Output the (x, y) coordinate of the center of the cell containing the given text.  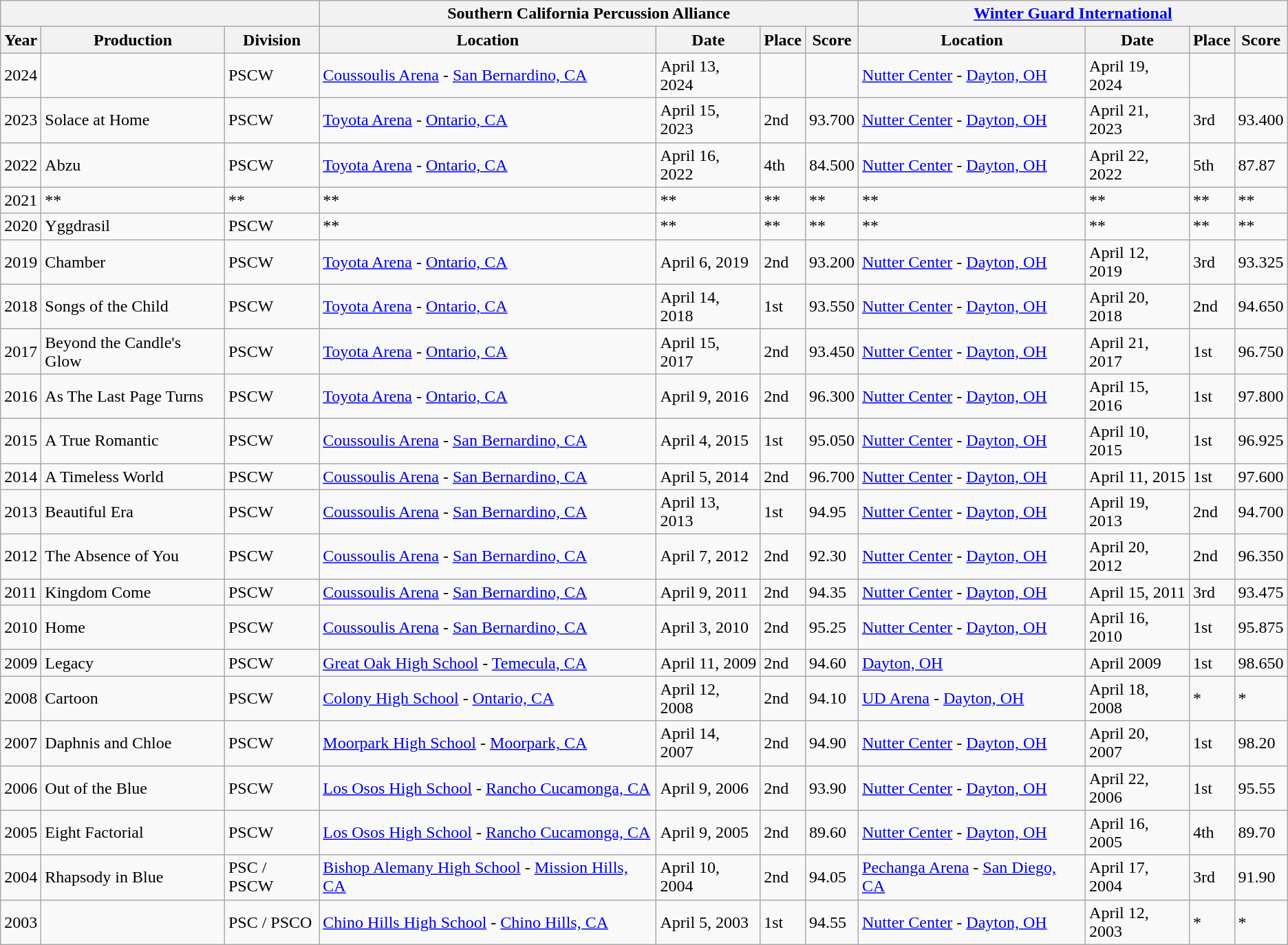
Southern California Percussion Alliance (589, 14)
Year (21, 40)
UD Arena - Dayton, OH (972, 699)
2005 (21, 832)
Dayton, OH (972, 663)
April 2009 (1138, 663)
A True Romantic (133, 440)
96.700 (831, 477)
2006 (21, 788)
Abzu (133, 165)
93.475 (1260, 592)
95.875 (1260, 627)
Chino Hills High School - Chino Hills, CA (488, 922)
2013 (21, 512)
April 15, 2023 (709, 120)
April 12, 2019 (1138, 261)
96.300 (831, 396)
April 15, 2017 (709, 351)
2004 (21, 878)
April 19, 2024 (1138, 76)
Solace at Home (133, 120)
Home (133, 627)
2012 (21, 557)
94.60 (831, 663)
2020 (21, 226)
April 13, 2013 (709, 512)
94.55 (831, 922)
April 18, 2008 (1138, 699)
93.450 (831, 351)
PSC / PSCO (271, 922)
93.200 (831, 261)
2010 (21, 627)
2009 (21, 663)
2018 (21, 307)
Division (271, 40)
5th (1212, 165)
97.800 (1260, 396)
Beautiful Era (133, 512)
April 22, 2022 (1138, 165)
April 20, 2007 (1138, 743)
April 7, 2012 (709, 557)
April 13, 2024 (709, 76)
2007 (21, 743)
93.90 (831, 788)
Production (133, 40)
89.70 (1260, 832)
Out of the Blue (133, 788)
April 17, 2004 (1138, 878)
PSC / PSCW (271, 878)
April 4, 2015 (709, 440)
95.050 (831, 440)
94.10 (831, 699)
94.95 (831, 512)
April 5, 2003 (709, 922)
Beyond the Candle's Glow (133, 351)
A Timeless World (133, 477)
April 10, 2015 (1138, 440)
2024 (21, 76)
April 19, 2013 (1138, 512)
April 14, 2018 (709, 307)
April 9, 2005 (709, 832)
April 5, 2014 (709, 477)
93.325 (1260, 261)
87.87 (1260, 165)
94.90 (831, 743)
94.05 (831, 878)
2014 (21, 477)
Moorpark High School - Moorpark, CA (488, 743)
April 22, 2006 (1138, 788)
98.20 (1260, 743)
April 9, 2006 (709, 788)
April 3, 2010 (709, 627)
April 12, 2008 (709, 699)
Daphnis and Chloe (133, 743)
2023 (21, 120)
95.55 (1260, 788)
2022 (21, 165)
Rhapsody in Blue (133, 878)
93.400 (1260, 120)
94.650 (1260, 307)
Chamber (133, 261)
April 20, 2012 (1138, 557)
94.35 (831, 592)
Colony High School - Ontario, CA (488, 699)
April 20, 2018 (1138, 307)
As The Last Page Turns (133, 396)
94.700 (1260, 512)
84.500 (831, 165)
2008 (21, 699)
April 9, 2011 (709, 592)
April 11, 2015 (1138, 477)
98.650 (1260, 663)
Winter Guard International (1073, 14)
2015 (21, 440)
96.750 (1260, 351)
Yggdrasil (133, 226)
Great Oak High School - Temecula, CA (488, 663)
April 15, 2011 (1138, 592)
2019 (21, 261)
The Absence of You (133, 557)
April 21, 2017 (1138, 351)
96.925 (1260, 440)
Eight Factorial (133, 832)
93.550 (831, 307)
Bishop Alemany High School - Mission Hills, CA (488, 878)
95.25 (831, 627)
April 14, 2007 (709, 743)
April 12, 2003 (1138, 922)
April 16, 2005 (1138, 832)
April 10, 2004 (709, 878)
2016 (21, 396)
Pechanga Arena - San Diego, CA (972, 878)
April 16, 2022 (709, 165)
April 6, 2019 (709, 261)
April 15, 2016 (1138, 396)
97.600 (1260, 477)
Kingdom Come (133, 592)
Songs of the Child (133, 307)
96.350 (1260, 557)
89.60 (831, 832)
92.30 (831, 557)
2017 (21, 351)
April 21, 2023 (1138, 120)
April 11, 2009 (709, 663)
Legacy (133, 663)
April 16, 2010 (1138, 627)
2003 (21, 922)
91.90 (1260, 878)
2011 (21, 592)
93.700 (831, 120)
2021 (21, 200)
April 9, 2016 (709, 396)
Cartoon (133, 699)
